From the cell containing the given text, extract its center point as (x, y) coordinate. 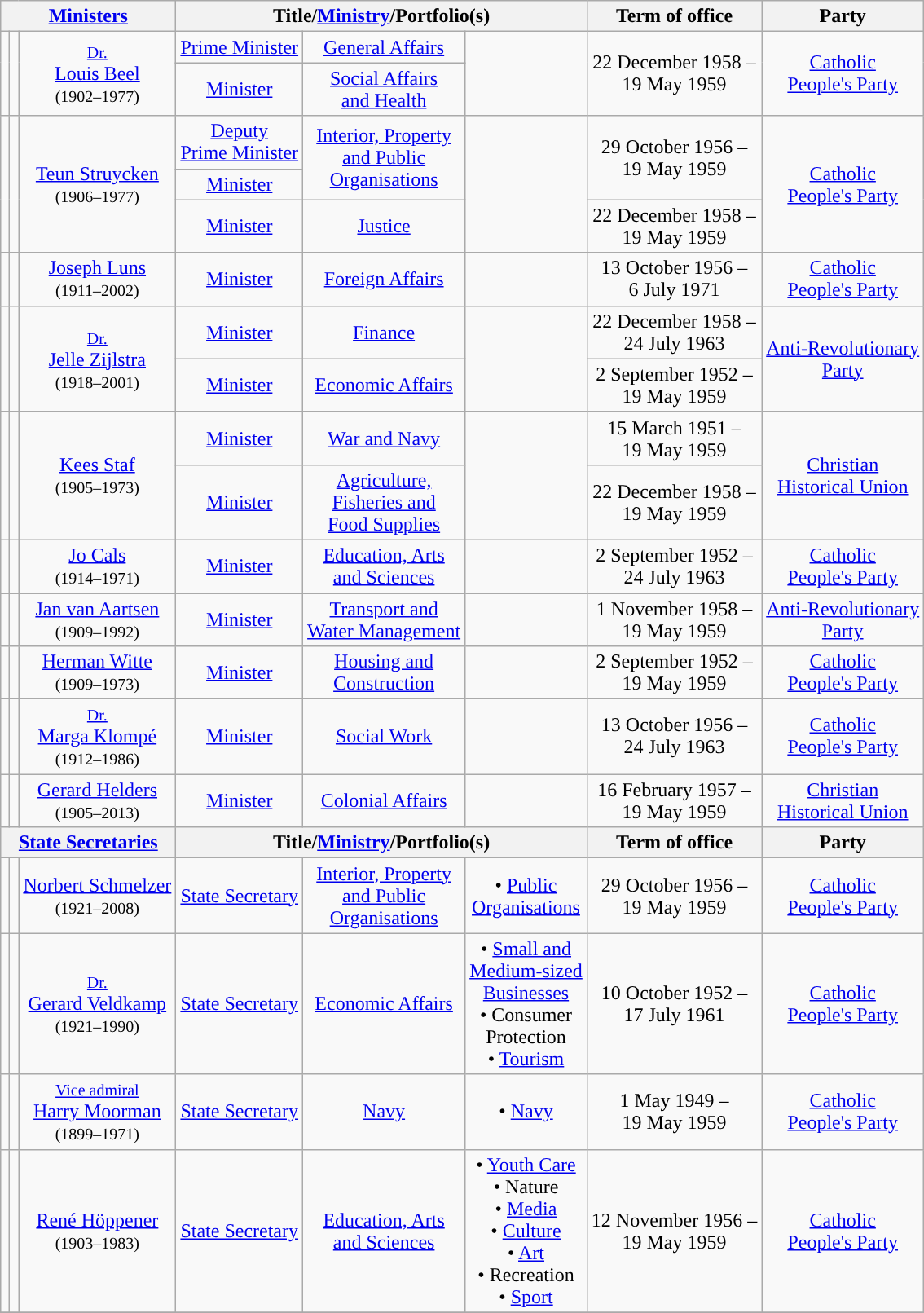
Vice admiral Harry Moorman (1899–1971) (98, 1112)
General Affairs (385, 47)
15 March 1951 – 19 May 1959 (674, 438)
1 November 1958 – 19 May 1959 (674, 619)
22 December 1958 – 24 July 1963 (674, 333)
Foreign Affairs (385, 279)
Jo Cals (1914–1971) (98, 566)
Jan van Aartsen (1909–1992) (98, 619)
2 September 1952 – 24 July 1963 (674, 566)
War and Navy (385, 438)
Colonial Affairs (385, 800)
State Secretaries (88, 843)
Finance (385, 333)
Gerard Helders (1905–2013) (98, 800)
12 November 1956 – 19 May 1959 (674, 1231)
Ministers (88, 16)
Teun Struycken (1906–1977) (98, 184)
Justice (385, 227)
13 October 1956 – 6 July 1971 (674, 279)
Dr. Marga Klompé (1912–1986) (98, 737)
Dr. Gerard Veldkamp (1921–1990) (98, 1004)
Prime Minister (240, 47)
Agriculture, Fisheries and Food Supplies (385, 502)
Social Work (385, 737)
Deputy Prime Minister (240, 142)
Kees Staf (1905–1973) (98, 476)
Dr. Louis Beel (1902–1977) (98, 73)
Norbert Schmelzer (1921–2008) (98, 896)
1 May 1949 – 19 May 1959 (674, 1112)
13 October 1956 – 24 July 1963 (674, 737)
Herman Witte (1909–1973) (98, 673)
10 October 1952 – 17 July 1961 (674, 1004)
Navy (385, 1112)
Transport and Water Management (385, 619)
• Small and Medium-sized Businesses • Consumer Protection • Tourism (526, 1004)
16 February 1957 – 19 May 1959 (674, 800)
René Höppener (1903–1983) (98, 1231)
• Youth Care • Nature • Media • Culture • Art • Recreation • Sport (526, 1231)
Housing and Construction (385, 673)
• Public Organisations (526, 896)
• Navy (526, 1112)
Social Affairs and Health (385, 90)
Dr. Jelle Zijlstra (1918–2001) (98, 359)
Joseph Luns (1911–2002) (98, 279)
